For the text-containing cell, return its midpoint in (x, y) coordinate format. 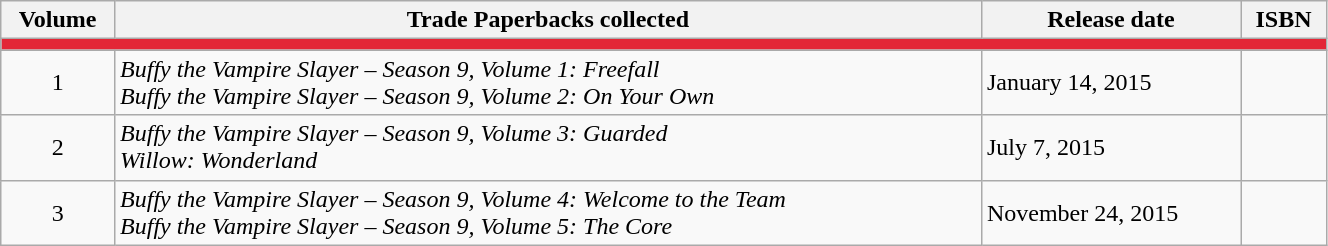
Volume (58, 20)
July 7, 2015 (1110, 148)
November 24, 2015 (1110, 212)
January 14, 2015 (1110, 82)
Buffy the Vampire Slayer – Season 9, Volume 4: Welcome to the TeamBuffy the Vampire Slayer – Season 9, Volume 5: The Core (548, 212)
3 (58, 212)
Release date (1110, 20)
2 (58, 148)
Trade Paperbacks collected (548, 20)
Buffy the Vampire Slayer – Season 9, Volume 1: FreefallBuffy the Vampire Slayer – Season 9, Volume 2: On Your Own (548, 82)
1 (58, 82)
ISBN (1283, 20)
Buffy the Vampire Slayer – Season 9, Volume 3: GuardedWillow: Wonderland (548, 148)
